Pinpoint the cell where the given text exists, returning its (X, Y) midpoint coordinate. 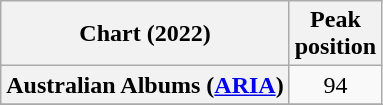
Australian Albums (ARIA) (145, 85)
Peakposition (335, 34)
Chart (2022) (145, 34)
94 (335, 85)
